Search for the cell housing the specified text and yield its (X, Y) center coordinate. 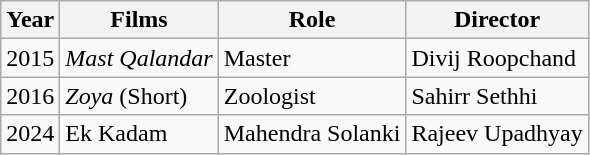
Director (497, 20)
2024 (30, 134)
Zoologist (312, 96)
Divij Roopchand (497, 58)
Zoya (Short) (139, 96)
Sahirr Sethhi (497, 96)
Mahendra Solanki (312, 134)
Master (312, 58)
2016 (30, 96)
Rajeev Upadhyay (497, 134)
Ek Kadam (139, 134)
Mast Qalandar (139, 58)
Films (139, 20)
Role (312, 20)
2015 (30, 58)
Year (30, 20)
